Return the (X, Y) coordinate for the center point of the cell that contains the specified text.  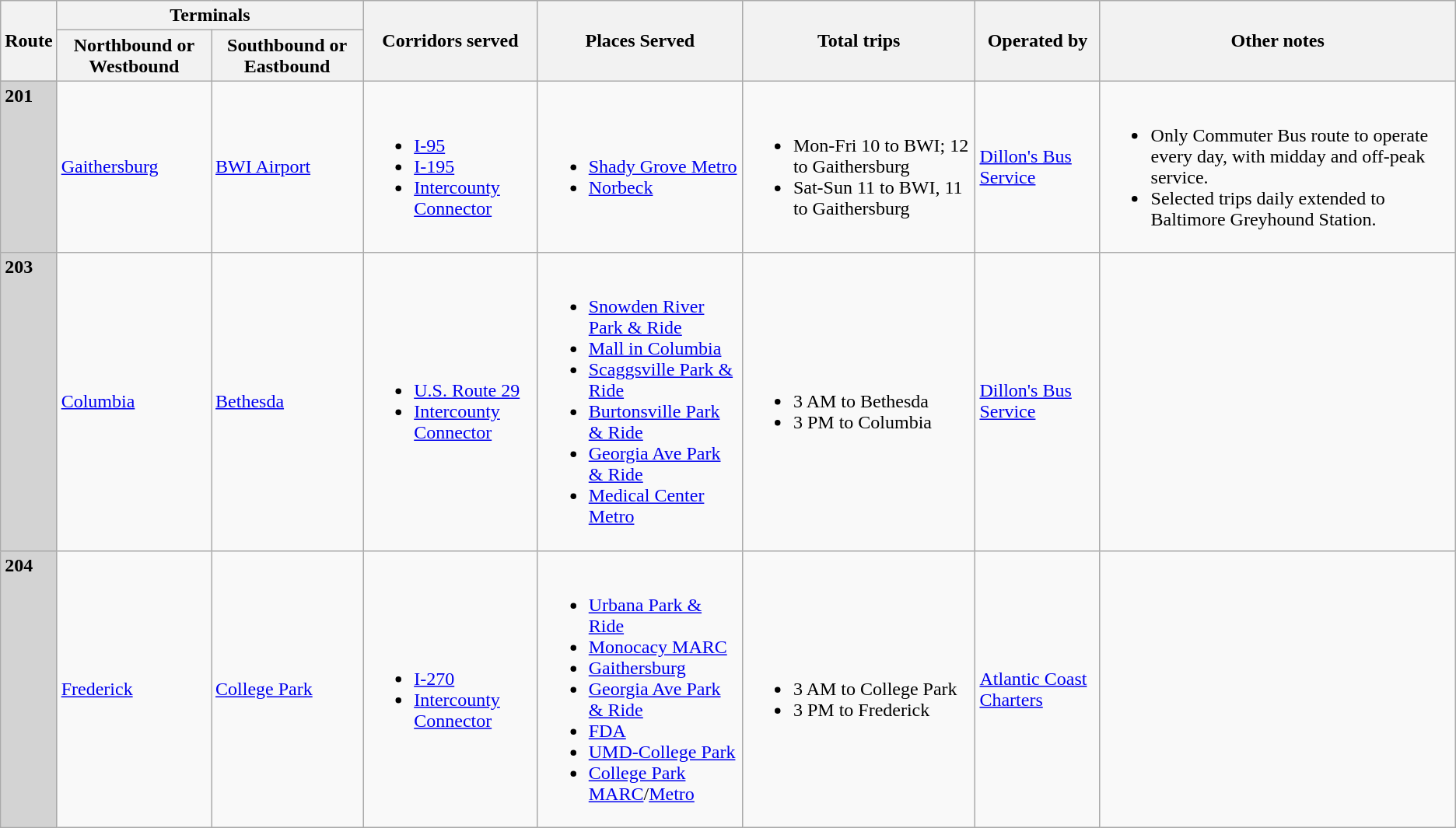
Frederick (134, 689)
Mon-Fri 10 to BWI; 12 to GaithersburgSat-Sun 11 to BWI, 11 to Gaithersburg (859, 166)
Places Served (639, 40)
Bethesda (288, 401)
Corridors served (451, 40)
I-95I-195Intercounty Connector (451, 166)
201 (29, 166)
Northbound or Westbound (134, 56)
BWI Airport (288, 166)
Snowden River Park & RideMall in ColumbiaScaggsville Park & RideBurtonsville Park & RideGeorgia Ave Park & RideMedical Center Metro (639, 401)
U.S. Route 29Intercounty Connector (451, 401)
204 (29, 689)
203 (29, 401)
Other notes (1277, 40)
Only Commuter Bus route to operate every day, with midday and off-peak service.Selected trips daily extended to Baltimore Greyhound Station. (1277, 166)
3 AM to College Park3 PM to Frederick (859, 689)
Route (29, 40)
Atlantic Coast Charters (1038, 689)
Columbia (134, 401)
Total trips (859, 40)
Operated by (1038, 40)
Shady Grove MetroNorbeck (639, 166)
Southbound or Eastbound (288, 56)
Gaithersburg (134, 166)
Urbana Park & RideMonocacy MARCGaithersburgGeorgia Ave Park & RideFDAUMD-College ParkCollege Park MARC/Metro (639, 689)
3 AM to Bethesda3 PM to Columbia (859, 401)
College Park (288, 689)
Terminals (210, 16)
I-270Intercounty Connector (451, 689)
